Determine the [x, y] coordinate at the center of the cell enclosing the given text.  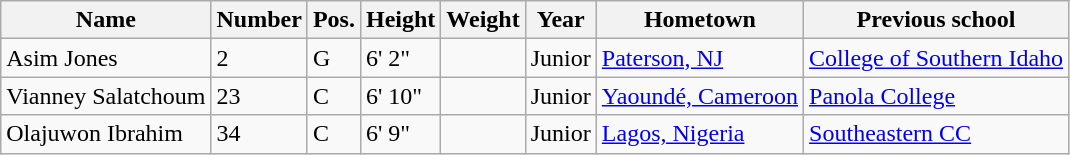
6' 10" [400, 96]
Height [400, 20]
Previous school [936, 20]
Olajuwon Ibrahim [106, 134]
Vianney Salatchoum [106, 96]
Yaoundé, Cameroon [700, 96]
34 [259, 134]
Panola College [936, 96]
6' 2" [400, 58]
Number [259, 20]
23 [259, 96]
2 [259, 58]
Southeastern CC [936, 134]
Pos. [334, 20]
Lagos, Nigeria [700, 134]
G [334, 58]
Paterson, NJ [700, 58]
6' 9" [400, 134]
College of Southern Idaho [936, 58]
Weight [483, 20]
Name [106, 20]
Year [560, 20]
Asim Jones [106, 58]
Hometown [700, 20]
